Detect which cell encompasses the target text, then output its (x, y) center coordinate. 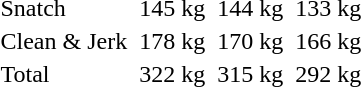
170 kg (250, 41)
178 kg (172, 41)
